Output the [x, y] coordinate of the center of the cell containing the given text.  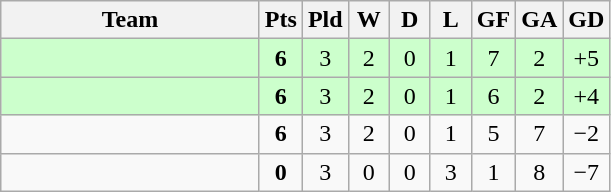
−7 [586, 172]
GA [540, 20]
GD [586, 20]
Pts [280, 20]
L [450, 20]
W [368, 20]
8 [540, 172]
−2 [586, 134]
GF [493, 20]
5 [493, 134]
+5 [586, 58]
Team [130, 20]
Pld [325, 20]
D [410, 20]
+4 [586, 96]
